Scan for the cell matching the given text and deliver its (X, Y) coordinate at center. 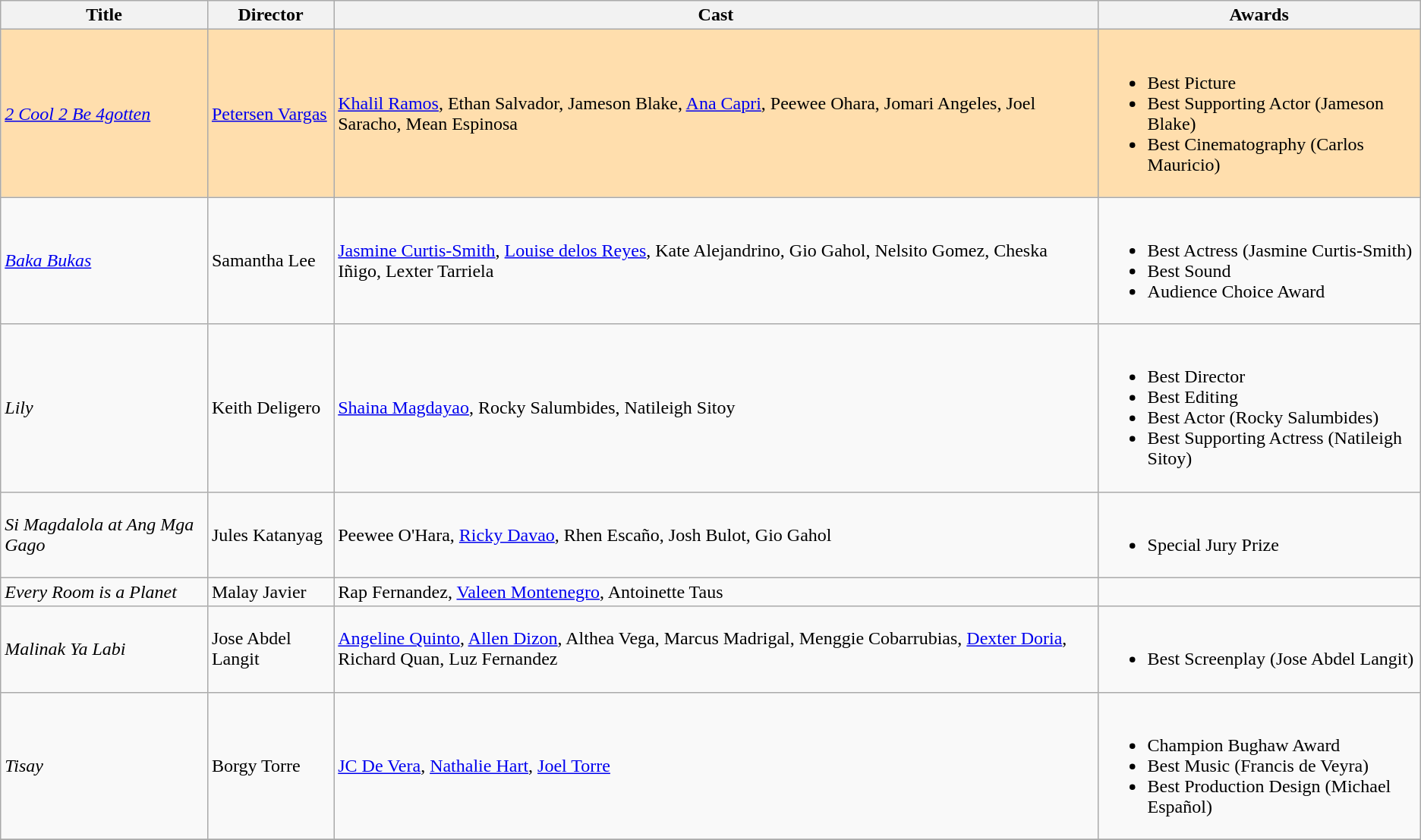
Shaina Magdayao, Rocky Salumbides, Natileigh Sitoy (716, 408)
Tisay (105, 766)
Petersen Vargas (270, 114)
Jose Abdel Langit (270, 650)
Champion Bughaw AwardBest Music (Francis de Veyra)Best Production Design (Michael Español) (1259, 766)
Every Room is a Planet (105, 592)
Malinak Ya Labi (105, 650)
Peewee O'Hara, Ricky Davao, Rhen Escaño, Josh Bulot, Gio Gahol (716, 534)
Keith Deligero (270, 408)
Samantha Lee (270, 261)
Jasmine Curtis-Smith, Louise delos Reyes, Kate Alejandrino, Gio Gahol, Nelsito Gomez, Cheska Iñigo, Lexter Tarriela (716, 261)
Best PictureBest Supporting Actor (Jameson Blake)Best Cinematography (Carlos Mauricio) (1259, 114)
Si Magdalola at Ang Mga Gago (105, 534)
JC De Vera, Nathalie Hart, Joel Torre (716, 766)
Title (105, 15)
Best Screenplay (Jose Abdel Langit) (1259, 650)
Director (270, 15)
Special Jury Prize (1259, 534)
Cast (716, 15)
Borgy Torre (270, 766)
Awards (1259, 15)
Baka Bukas (105, 261)
Best Actress (Jasmine Curtis-Smith)Best SoundAudience Choice Award (1259, 261)
Angeline Quinto, Allen Dizon, Althea Vega, Marcus Madrigal, Menggie Cobarrubias, Dexter Doria, Richard Quan, Luz Fernandez (716, 650)
Lily (105, 408)
Malay Javier (270, 592)
Best DirectorBest EditingBest Actor (Rocky Salumbides)Best Supporting Actress (Natileigh Sitoy) (1259, 408)
Rap Fernandez, Valeen Montenegro, Antoinette Taus (716, 592)
2 Cool 2 Be 4gotten (105, 114)
Khalil Ramos, Ethan Salvador, Jameson Blake, Ana Capri, Peewee Ohara, Jomari Angeles, Joel Saracho, Mean Espinosa (716, 114)
Jules Katanyag (270, 534)
